Return the (X, Y) coordinate for the center point of the cell that contains the specified text.  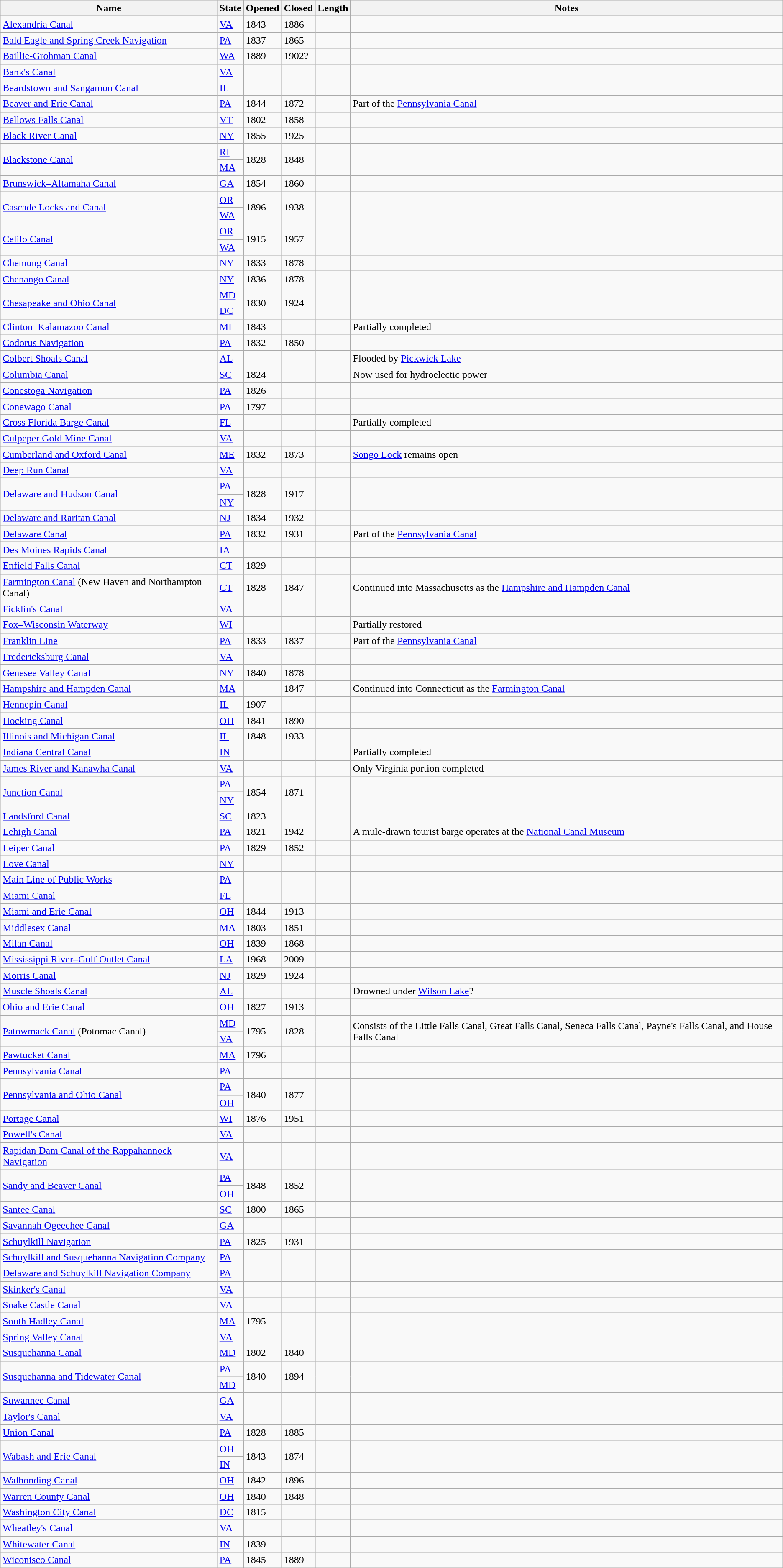
Miami Canal (109, 896)
LA (230, 959)
1874 (298, 1456)
1902? (298, 56)
Codorus Navigation (109, 343)
1915 (263, 239)
Cross Florida Barge Canal (109, 422)
Opened (263, 8)
1917 (298, 494)
Bellows Falls Canal (109, 120)
Schuylkill and Susquehanna Navigation Company (109, 1257)
Savannah Ogeechee Canal (109, 1225)
Walhonding Canal (109, 1480)
Delaware and Schuylkill Navigation Company (109, 1273)
Leiper Canal (109, 848)
Hampshire and Hampden Canal (109, 688)
Conestoga Navigation (109, 390)
Cumberland and Oxford Canal (109, 454)
1873 (298, 454)
ME (230, 454)
1868 (298, 943)
Powell's Canal (109, 1134)
Continued into Massachusetts as the Hampshire and Hampden Canal (566, 588)
Rapidan Dam Canal of the Rappahannock Navigation (109, 1156)
Lehigh Canal (109, 832)
Main Line of Public Works (109, 880)
1821 (263, 832)
1827 (263, 1007)
South Hadley Canal (109, 1321)
1933 (298, 737)
1855 (263, 136)
Milan Canal (109, 943)
Miami and Erie Canal (109, 911)
Indiana Central Canal (109, 752)
Length (333, 8)
Bald Eagle and Spring Creek Navigation (109, 40)
1836 (263, 279)
1886 (298, 24)
1826 (263, 390)
Partially restored (566, 625)
1797 (263, 406)
A mule-drawn tourist barge operates at the National Canal Museum (566, 832)
Sandy and Beaver Canal (109, 1186)
Drowned under Wilson Lake? (566, 991)
1951 (298, 1119)
Chesapeake and Ohio Canal (109, 303)
MI (230, 327)
1890 (298, 720)
Pennsylvania and Ohio Canal (109, 1095)
Brunswick–Altamaha Canal (109, 183)
Alexandria Canal (109, 24)
1824 (263, 375)
Flooded by Pickwick Lake (566, 359)
Culpeper Gold Mine Canal (109, 438)
Washington City Canal (109, 1512)
Delaware and Raritan Canal (109, 518)
1876 (263, 1119)
Farmington Canal (New Haven and Northampton Canal) (109, 588)
Des Moines Rapids Canal (109, 550)
Susquehanna Canal (109, 1353)
Whitewater Canal (109, 1544)
Wabash and Erie Canal (109, 1456)
RI (230, 151)
Fox–Wisconsin Waterway (109, 625)
Union Canal (109, 1432)
1858 (298, 120)
Muscle Shoals Canal (109, 991)
Black River Canal (109, 136)
1842 (263, 1480)
James River and Kanawha Canal (109, 768)
1942 (298, 832)
Continued into Connecticut as the Farmington Canal (566, 688)
Portage Canal (109, 1119)
1871 (298, 792)
Delaware Canal (109, 534)
Franklin Line (109, 641)
Love Canal (109, 864)
Baillie-Grohman Canal (109, 56)
1851 (298, 927)
Ficklin's Canal (109, 609)
1885 (298, 1432)
Chenango Canal (109, 279)
Suwannee Canal (109, 1401)
IA (230, 550)
Landsford Canal (109, 816)
1823 (263, 816)
Mississippi River–Gulf Outlet Canal (109, 959)
Only Virginia portion completed (566, 768)
Hennepin Canal (109, 704)
Blackstone Canal (109, 159)
Conewago Canal (109, 406)
Morris Canal (109, 975)
Ohio and Erie Canal (109, 1007)
Enfield Falls Canal (109, 566)
State (230, 8)
1938 (298, 208)
Middlesex Canal (109, 927)
1803 (263, 927)
Beaver and Erie Canal (109, 104)
Skinker's Canal (109, 1289)
Wheatley's Canal (109, 1528)
Junction Canal (109, 792)
1968 (263, 959)
Taylor's Canal (109, 1417)
Beardstown and Sangamon Canal (109, 88)
1907 (263, 704)
Spring Valley Canal (109, 1337)
Colbert Shoals Canal (109, 359)
1872 (298, 104)
1830 (263, 303)
1860 (298, 183)
1834 (263, 518)
1800 (263, 1209)
1845 (263, 1560)
Snake Castle Canal (109, 1305)
Now used for hydroelectic power (566, 375)
Patowmack Canal (Potomac Canal) (109, 1031)
Warren County Canal (109, 1496)
1894 (298, 1377)
1932 (298, 518)
Illinois and Michigan Canal (109, 737)
Columbia Canal (109, 375)
Cascade Locks and Canal (109, 208)
Name (109, 8)
Chemung Canal (109, 263)
Consists of the Little Falls Canal, Great Falls Canal, Seneca Falls Canal, Payne's Falls Canal, and House Falls Canal (566, 1031)
Genesee Valley Canal (109, 672)
Fredericksburg Canal (109, 657)
1877 (298, 1095)
1957 (298, 239)
Celilo Canal (109, 239)
1815 (263, 1512)
Hocking Canal (109, 720)
2009 (298, 959)
Clinton–Kalamazoo Canal (109, 327)
Deep Run Canal (109, 470)
1850 (298, 343)
Pawtucket Canal (109, 1055)
Bank's Canal (109, 72)
Susquehanna and Tidewater Canal (109, 1377)
Santee Canal (109, 1209)
Closed (298, 8)
Songo Lock remains open (566, 454)
VT (230, 120)
1841 (263, 720)
1825 (263, 1242)
Schuylkill Navigation (109, 1242)
1796 (263, 1055)
Pennsylvania Canal (109, 1071)
1925 (298, 136)
Notes (566, 8)
Wiconisco Canal (109, 1560)
Delaware and Hudson Canal (109, 494)
